Capture the cell that displays the provided text and extract its (x, y) central coordinate. 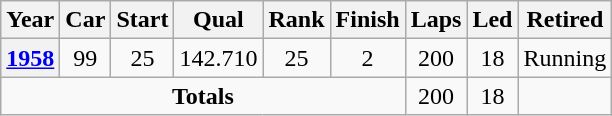
Car (86, 20)
Rank (296, 20)
99 (86, 58)
Running (565, 58)
142.710 (218, 58)
2 (368, 58)
Year (30, 20)
Laps (436, 20)
Led (492, 20)
Finish (368, 20)
Retired (565, 20)
Qual (218, 20)
1958 (30, 58)
Start (142, 20)
Totals (203, 96)
